Extract the [X, Y] coordinate from the center of the cell holding the provided text.  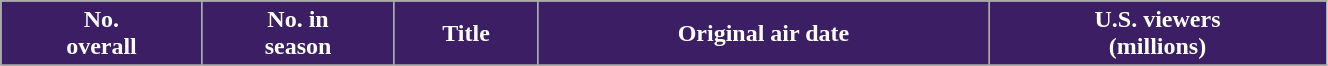
No. overall [102, 34]
Title [466, 34]
U.S. viewers(millions) [1158, 34]
Original air date [763, 34]
No. in season [298, 34]
